Return (X, Y) of the center of cell containing provided text 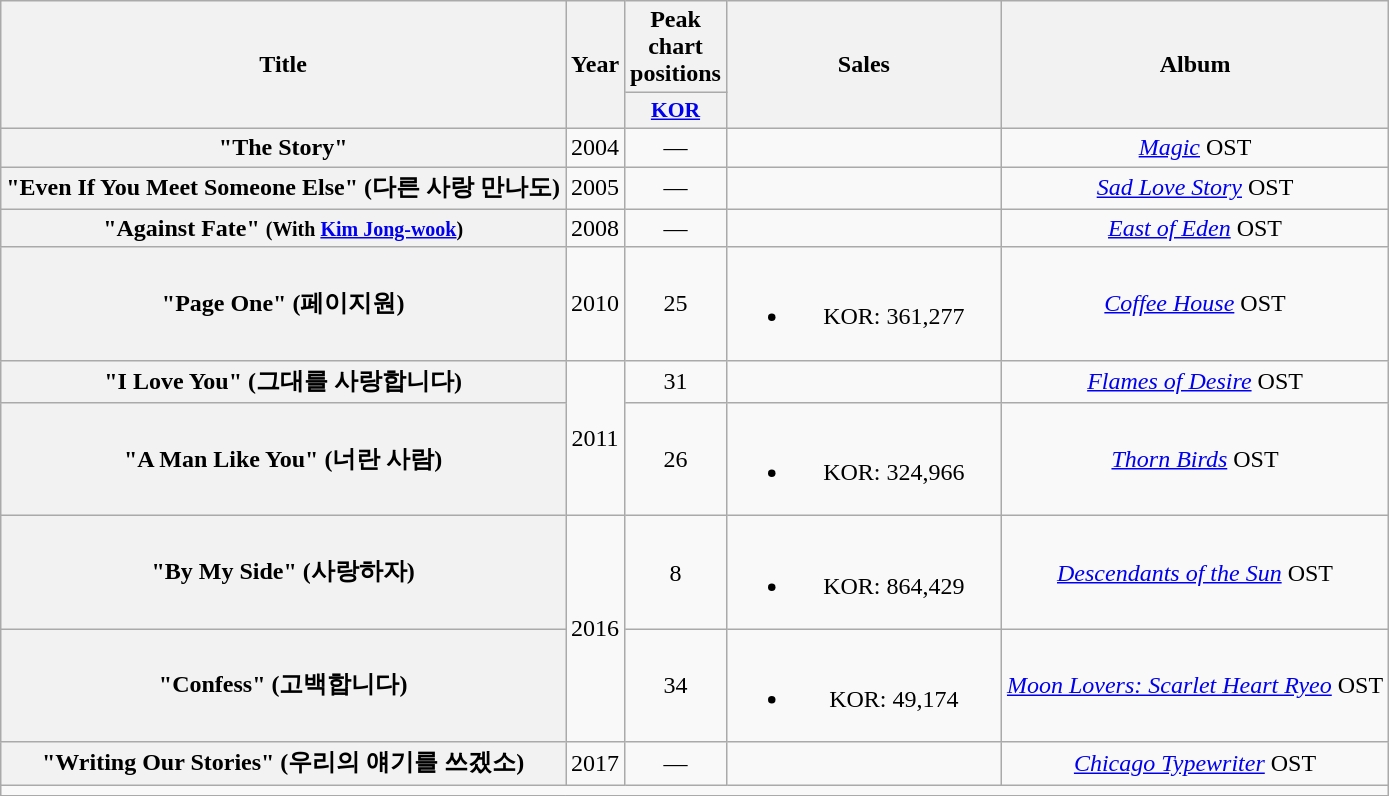
8 (676, 572)
Thorn Birds OST (1194, 460)
Descendants of the Sun OST (1194, 572)
"Writing Our Stories" (우리의 얘기를 쓰겠소) (284, 764)
"Page One" (페이지원) (284, 304)
Album (1194, 65)
KOR (676, 111)
Magic OST (1194, 147)
KOR: 361,277 (864, 304)
31 (676, 382)
Chicago Typewriter OST (1194, 764)
Year (596, 65)
"Against Fate" (With Kim Jong-wook) (284, 228)
2008 (596, 228)
KOR: 324,966 (864, 460)
2016 (596, 629)
"I Love You" (그대를 사랑합니다) (284, 382)
Peak chart positions (676, 47)
Sad Love Story OST (1194, 188)
26 (676, 460)
Moon Lovers: Scarlet Heart Ryeo OST (1194, 686)
2010 (596, 304)
Sales (864, 65)
"Confess" (고백합니다) (284, 686)
2011 (596, 438)
"The Story" (284, 147)
34 (676, 686)
2004 (596, 147)
25 (676, 304)
2005 (596, 188)
"Even If You Meet Someone Else" (다른 사랑 만나도) (284, 188)
Flames of Desire OST (1194, 382)
Title (284, 65)
2017 (596, 764)
KOR: 864,429 (864, 572)
KOR: 49,174 (864, 686)
"By My Side" (사랑하자) (284, 572)
East of Eden OST (1194, 228)
Coffee House OST (1194, 304)
"A Man Like You" (너란 사람) (284, 460)
